For the text-containing cell, return its midpoint in (X, Y) coordinate format. 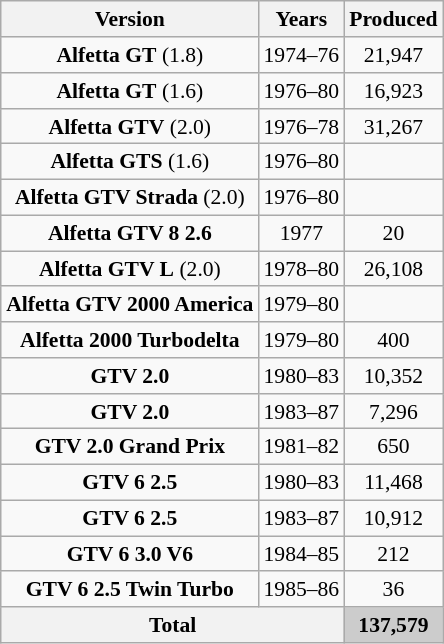
Years (301, 19)
Alfetta GT (1.6) (130, 91)
11,468 (393, 482)
1977 (301, 233)
36 (393, 589)
Total (172, 625)
400 (393, 340)
10,352 (393, 376)
Alfetta GTV Strada (2.0) (130, 197)
1985–86 (301, 589)
31,267 (393, 126)
GTV 6 2.5 Twin Turbo (130, 589)
1976–78 (301, 126)
Produced (393, 19)
20 (393, 233)
Alfetta GTV (2.0) (130, 126)
7,296 (393, 411)
Alfetta GTS (1.6) (130, 162)
10,912 (393, 518)
GTV 2.0 Grand Prix (130, 447)
1984–85 (301, 554)
650 (393, 447)
1978–80 (301, 269)
1981–82 (301, 447)
16,923 (393, 91)
1974–76 (301, 55)
Alfetta GTV 8 2.6 (130, 233)
Alfetta GTV L (2.0) (130, 269)
Alfetta GTV 2000 America (130, 304)
Alfetta GT (1.8) (130, 55)
212 (393, 554)
137,579 (393, 625)
21,947 (393, 55)
Version (130, 19)
26,108 (393, 269)
GTV 6 3.0 V6 (130, 554)
Alfetta 2000 Turbodelta (130, 340)
